Find where the given text appears and provide that cell's center as (X, Y) coordinate. 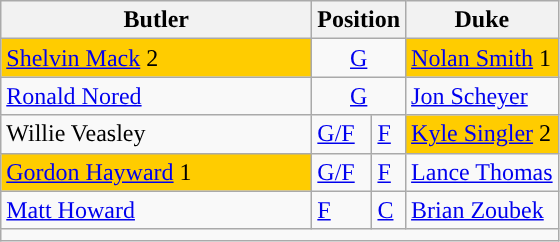
Matt Howard (156, 210)
Ronald Nored (156, 96)
Shelvin Mack 2 (156, 58)
Brian Zoubek (482, 210)
C (389, 210)
Duke (482, 20)
Kyle Singler 2 (482, 134)
Jon Scheyer (482, 96)
Lance Thomas (482, 172)
Position (359, 20)
Gordon Hayward 1 (156, 172)
Nolan Smith 1 (482, 58)
Willie Veasley (156, 134)
Butler (156, 20)
